Extract the [X, Y] coordinate from the center of the cell holding the provided text.  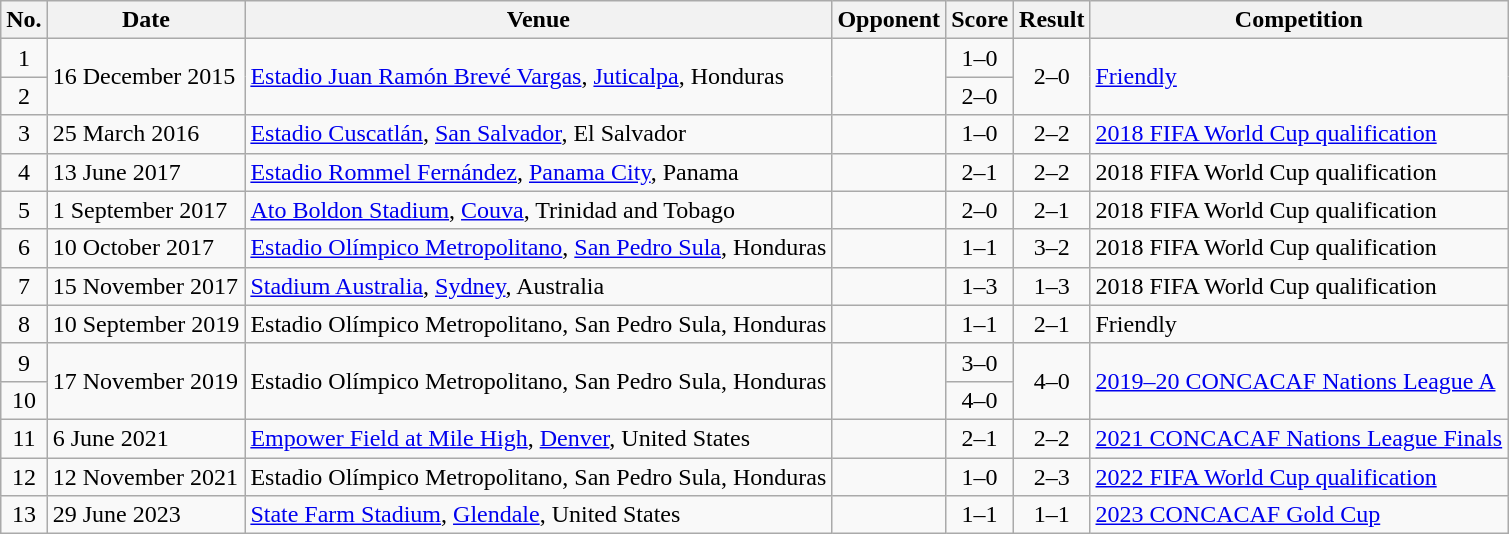
11 [24, 438]
5 [24, 210]
Result [1052, 20]
Opponent [889, 20]
9 [24, 362]
Competition [1299, 20]
8 [24, 324]
2 [24, 96]
2021 CONCACAF Nations League Finals [1299, 438]
10 September 2019 [146, 324]
No. [24, 20]
2–3 [1052, 477]
3–0 [980, 362]
Estadio Rommel Fernández, Panama City, Panama [538, 172]
7 [24, 286]
15 November 2017 [146, 286]
10 October 2017 [146, 248]
3–2 [1052, 248]
Estadio Juan Ramón Brevé Vargas, Juticalpa, Honduras [538, 77]
2023 CONCACAF Gold Cup [1299, 515]
2019–20 CONCACAF Nations League A [1299, 381]
13 [24, 515]
4 [24, 172]
6 June 2021 [146, 438]
Score [980, 20]
10 [24, 400]
16 December 2015 [146, 77]
12 November 2021 [146, 477]
25 March 2016 [146, 134]
17 November 2019 [146, 381]
6 [24, 248]
29 June 2023 [146, 515]
13 June 2017 [146, 172]
Date [146, 20]
12 [24, 477]
Estadio Cuscatlán, San Salvador, El Salvador [538, 134]
3 [24, 134]
Ato Boldon Stadium, Couva, Trinidad and Tobago [538, 210]
Empower Field at Mile High, Denver, United States [538, 438]
2022 FIFA World Cup qualification [1299, 477]
1 September 2017 [146, 210]
Stadium Australia, Sydney, Australia [538, 286]
1 [24, 58]
State Farm Stadium, Glendale, United States [538, 515]
Venue [538, 20]
